Return the [X, Y] coordinate for the center point of the cell that contains the specified text.  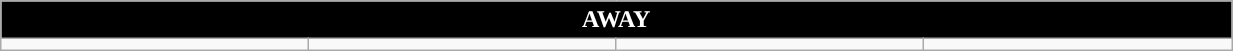
AWAY [616, 20]
